Locate the cell with the specified text and output its [X, Y] center coordinate. 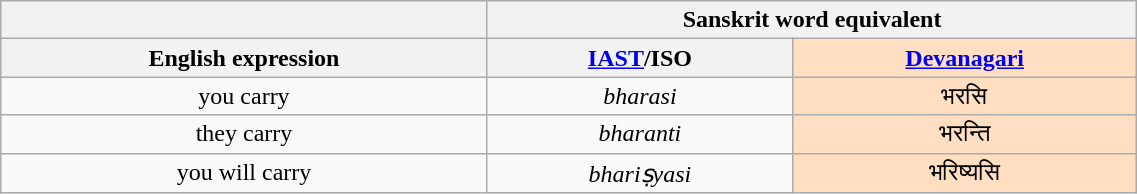
bhariṣyasi [640, 173]
you carry [244, 96]
Sanskrit word equivalent [812, 20]
भरन्ति [965, 134]
भरिष्यसि [965, 173]
they carry [244, 134]
bharanti [640, 134]
भरसि [965, 96]
Devanagari [965, 58]
bharasi [640, 96]
you will carry [244, 173]
IAST/ISO [640, 58]
English expression [244, 58]
